Search for the cell housing the specified text and yield its [x, y] center coordinate. 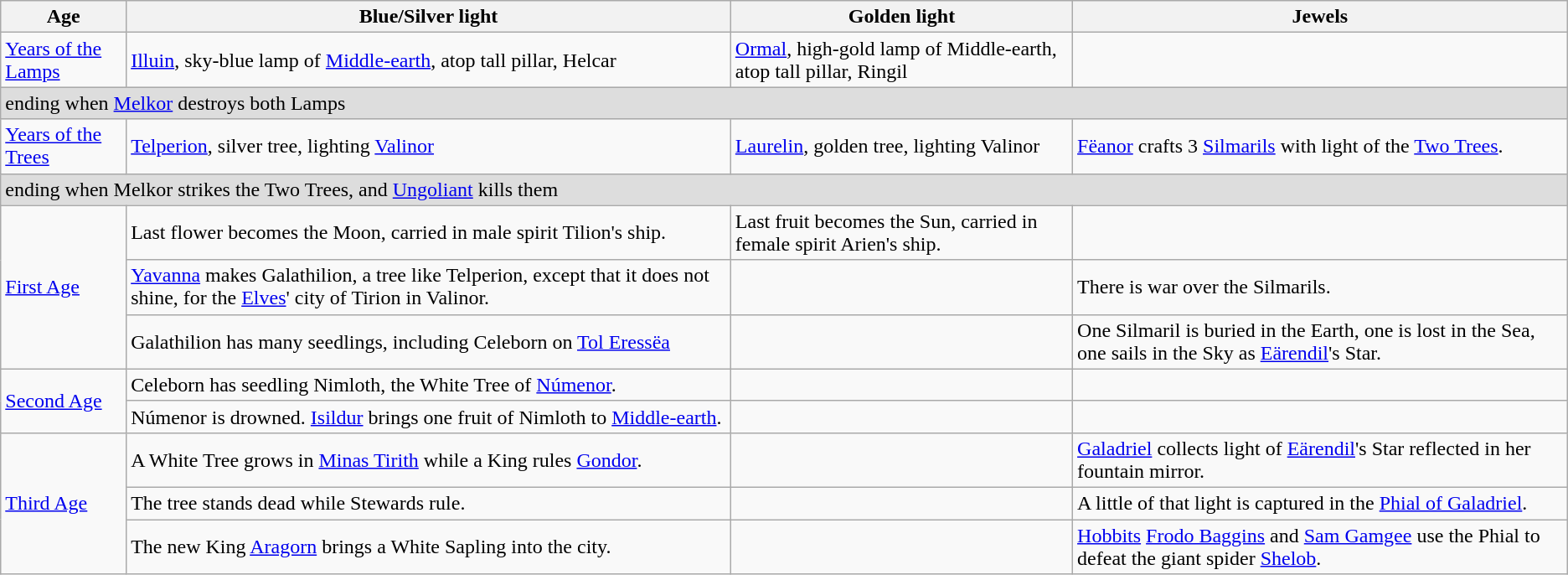
Age [64, 17]
Years of the Trees [64, 146]
ending when Melkor destroys both Lamps [784, 103]
The new King Aragorn brings a White Sapling into the city. [429, 547]
Years of the Lamps [64, 60]
Galadriel collects light of Eärendil's Star reflected in her fountain mirror. [1320, 459]
Númenor is drowned. Isildur brings one fruit of Nimloth to Middle-earth. [429, 417]
ending when Melkor strikes the Two Trees, and Ungoliant kills them [784, 189]
Ormal, high-gold lamp of Middle-earth, atop tall pillar, Ringil [901, 60]
Last flower becomes the Moon, carried in male spirit Tilion's ship. [429, 233]
Third Age [64, 503]
Hobbits Frodo Baggins and Sam Gamgee use the Phial to defeat the giant spider Shelob. [1320, 547]
Fëanor crafts 3 Silmarils with light of the Two Trees. [1320, 146]
There is war over the Silmarils. [1320, 287]
Illuin, sky-blue lamp of Middle-earth, atop tall pillar, Helcar [429, 60]
Last fruit becomes the Sun, carried in female spirit Arien's ship. [901, 233]
The tree stands dead while Stewards rule. [429, 503]
First Age [64, 287]
Jewels [1320, 17]
Telperion, silver tree, lighting Valinor [429, 146]
A little of that light is captured in the Phial of Galadriel. [1320, 503]
Blue/Silver light [429, 17]
One Silmaril is buried in the Earth, one is lost in the Sea, one sails in the Sky as Eärendil's Star. [1320, 342]
Celeborn has seedling Nimloth, the White Tree of Númenor. [429, 385]
Laurelin, golden tree, lighting Valinor [901, 146]
Second Age [64, 401]
A White Tree grows in Minas Tirith while a King rules Gondor. [429, 459]
Yavanna makes Galathilion, a tree like Telperion, except that it does not shine, for the Elves' city of Tirion in Valinor. [429, 287]
Golden light [901, 17]
Galathilion has many seedlings, including Celeborn on Tol Eressëa [429, 342]
